Search for the cell housing the specified text and yield its (X, Y) center coordinate. 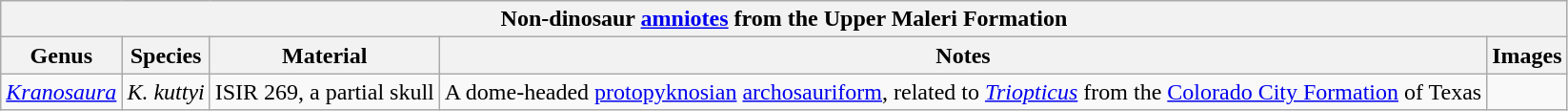
Non-dinosaur amniotes from the Upper Maleri Formation (784, 19)
ISIR 269, a partial skull (324, 92)
Material (324, 55)
Notes (962, 55)
Species (166, 55)
A dome-headed protopyknosian archosauriform, related to Triopticus from the Colorado City Formation of Texas (962, 92)
K. kuttyi (166, 92)
Kranosaura (61, 92)
Images (1527, 55)
Genus (61, 55)
